Search for the cell housing the specified text and yield its [x, y] center coordinate. 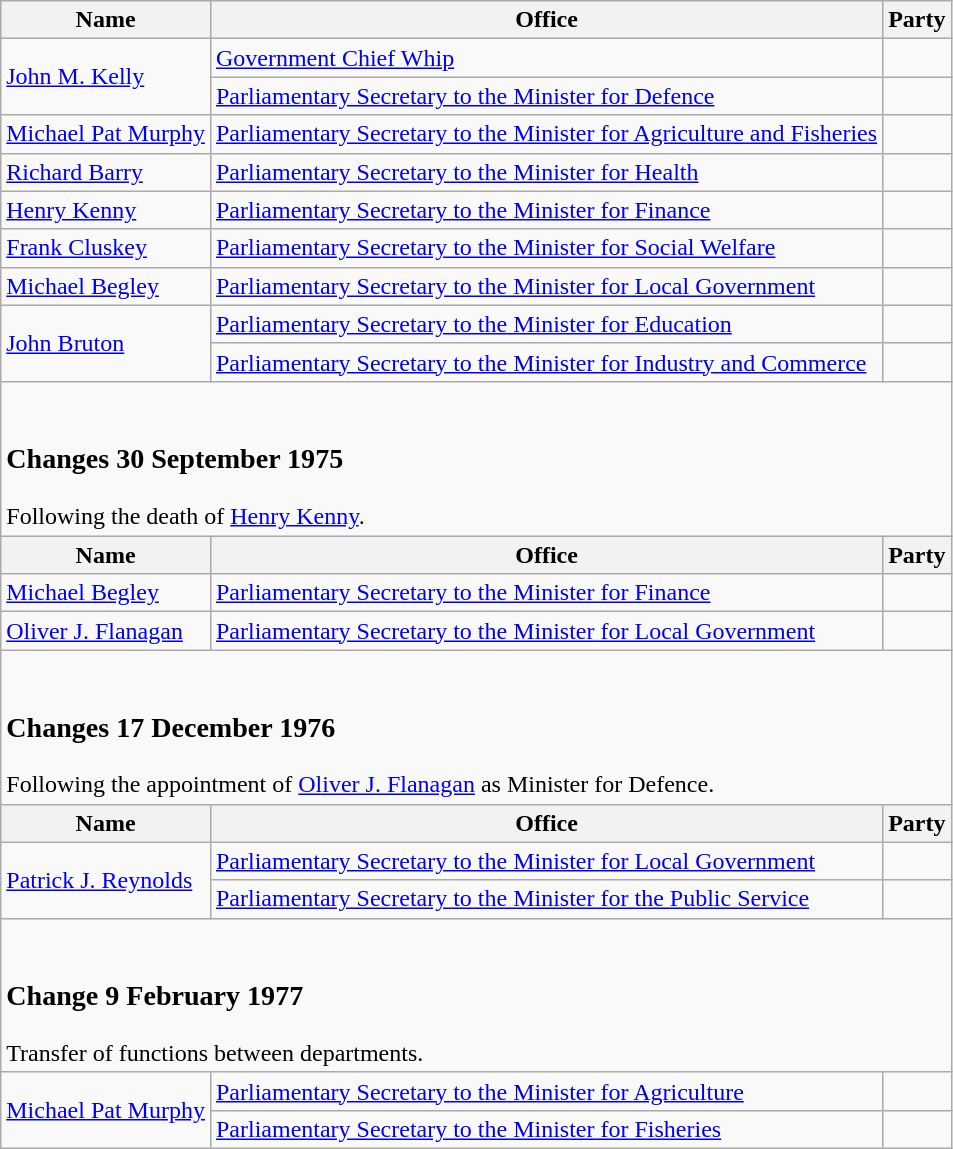
Government Chief Whip [546, 58]
Changes 30 September 1975Following the death of Henry Kenny. [476, 458]
Change 9 February 1977Transfer of functions between departments. [476, 995]
Richard Barry [106, 172]
Parliamentary Secretary to the Minister for Defence [546, 96]
Frank Cluskey [106, 248]
Parliamentary Secretary to the Minister for Health [546, 172]
Patrick J. Reynolds [106, 880]
John M. Kelly [106, 77]
Parliamentary Secretary to the Minister for Agriculture [546, 1091]
Henry Kenny [106, 210]
Parliamentary Secretary to the Minister for Industry and Commerce [546, 362]
Parliamentary Secretary to the Minister for Agriculture and Fisheries [546, 134]
John Bruton [106, 343]
Oliver J. Flanagan [106, 631]
Parliamentary Secretary to the Minister for Social Welfare [546, 248]
Parliamentary Secretary to the Minister for Fisheries [546, 1129]
Changes 17 December 1976Following the appointment of Oliver J. Flanagan as Minister for Defence. [476, 727]
Parliamentary Secretary to the Minister for the Public Service [546, 899]
Parliamentary Secretary to the Minister for Education [546, 324]
